Pinpoint the cell where the given text exists, returning its [x, y] midpoint coordinate. 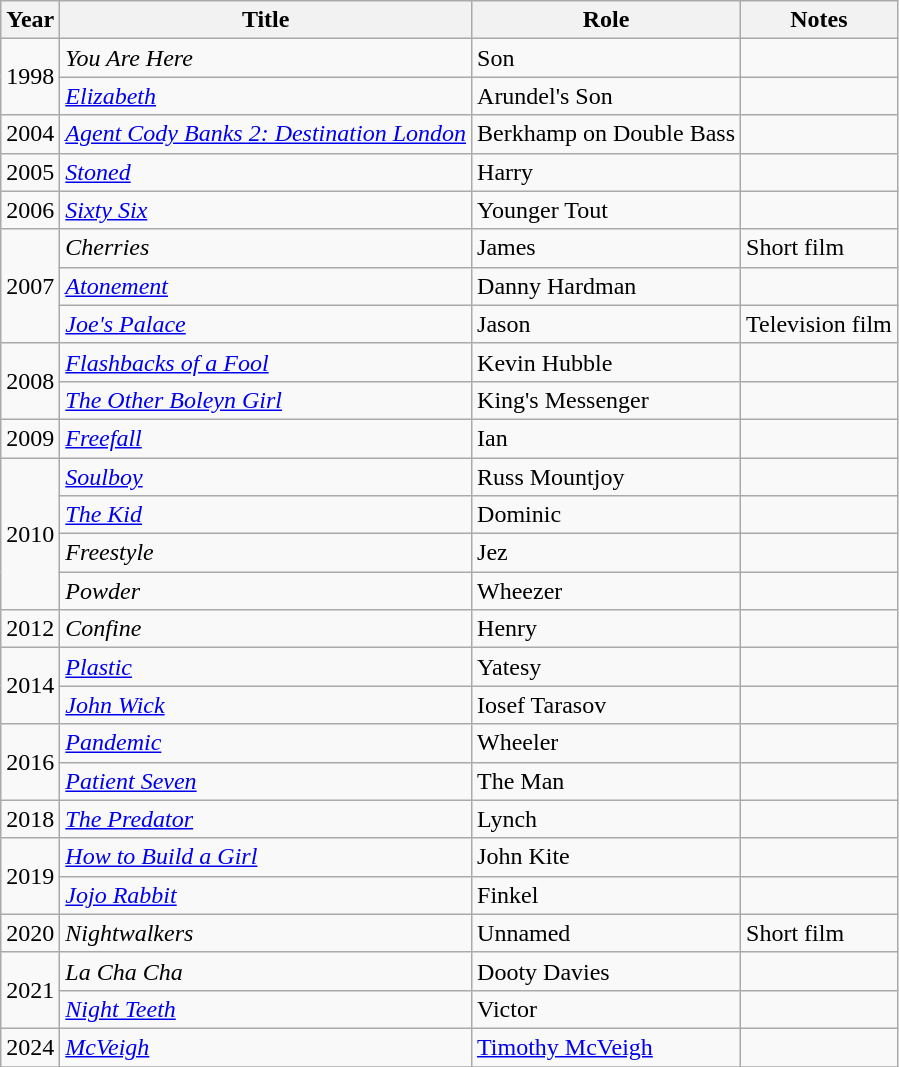
Finkel [606, 895]
Yatesy [606, 667]
Lynch [606, 819]
2012 [30, 629]
2005 [30, 172]
2014 [30, 686]
Patient Seven [266, 781]
Soulboy [266, 477]
Role [606, 20]
Unnamed [606, 933]
Freefall [266, 438]
Henry [606, 629]
You Are Here [266, 58]
How to Build a Girl [266, 857]
Russ Mountjoy [606, 477]
Jojo Rabbit [266, 895]
2019 [30, 876]
Iosef Tarasov [606, 705]
Confine [266, 629]
2004 [30, 134]
The Kid [266, 515]
The Other Boleyn Girl [266, 400]
Joe's Palace [266, 324]
2018 [30, 819]
2006 [30, 210]
2020 [30, 933]
John Kite [606, 857]
Title [266, 20]
Powder [266, 591]
Kevin Hubble [606, 362]
King's Messenger [606, 400]
Timothy McVeigh [606, 1047]
Danny Hardman [606, 286]
Notes [820, 20]
Flashbacks of a Fool [266, 362]
Victor [606, 1009]
1998 [30, 77]
Television film [820, 324]
James [606, 248]
Harry [606, 172]
Ian [606, 438]
Younger Tout [606, 210]
Dominic [606, 515]
Jason [606, 324]
Atonement [266, 286]
2010 [30, 534]
Berkhamp on Double Bass [606, 134]
Son [606, 58]
Nightwalkers [266, 933]
Cherries [266, 248]
Agent Cody Banks 2: Destination London [266, 134]
Dooty Davies [606, 971]
2024 [30, 1047]
La Cha Cha [266, 971]
2021 [30, 990]
2007 [30, 286]
Wheezer [606, 591]
2008 [30, 381]
The Predator [266, 819]
2016 [30, 762]
Stoned [266, 172]
Wheeler [606, 743]
Arundel's Son [606, 96]
Night Teeth [266, 1009]
Freestyle [266, 553]
2009 [30, 438]
Year [30, 20]
Pandemic [266, 743]
The Man [606, 781]
McVeigh [266, 1047]
Jez [606, 553]
John Wick [266, 705]
Plastic [266, 667]
Elizabeth [266, 96]
Sixty Six [266, 210]
